Detect which cell encompasses the target text, then output its [x, y] center coordinate. 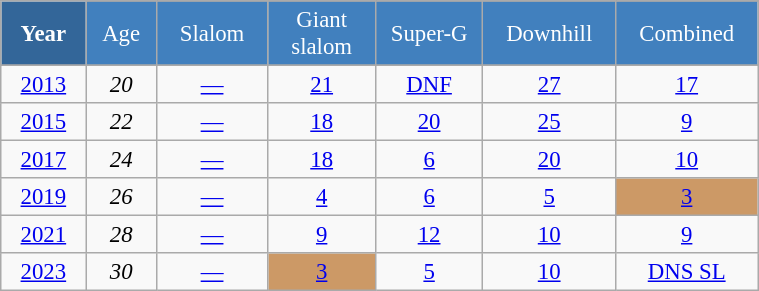
21 [322, 85]
3 [687, 197]
Super-G [428, 34]
2017 [44, 160]
2015 [44, 122]
22 [121, 122]
12 [428, 235]
28 [121, 235]
Year [44, 34]
Giantslalom [322, 34]
5 [550, 197]
2019 [44, 197]
25 [550, 122]
4 [322, 197]
26 [121, 197]
Slalom [212, 34]
24 [121, 160]
Age [121, 34]
2021 [44, 235]
Combined [687, 34]
27 [550, 85]
17 [687, 85]
Downhill [550, 34]
2013 [44, 85]
DNF [428, 85]
